Scan for the cell matching the given text and deliver its (x, y) coordinate at center. 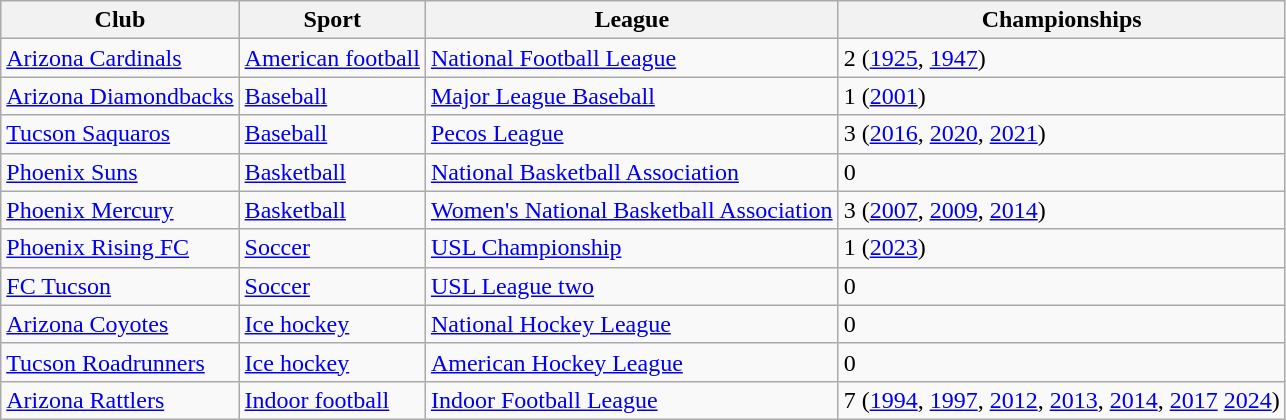
Championships (1062, 20)
Phoenix Rising FC (120, 248)
Indoor Football League (632, 400)
Phoenix Mercury (120, 210)
Phoenix Suns (120, 172)
American football (332, 58)
USL League two (632, 286)
USL Championship (632, 248)
League (632, 20)
American Hockey League (632, 362)
Tucson Saquaros (120, 134)
1 (2023) (1062, 248)
National Basketball Association (632, 172)
Women's National Basketball Association (632, 210)
Tucson Roadrunners (120, 362)
National Football League (632, 58)
Arizona Coyotes (120, 324)
Major League Baseball (632, 96)
Sport (332, 20)
Arizona Rattlers (120, 400)
FC Tucson (120, 286)
Arizona Diamondbacks (120, 96)
Pecos League (632, 134)
3 (2007, 2009, 2014) (1062, 210)
7 (1994, 1997, 2012, 2013, 2014, 2017 2024) (1062, 400)
Indoor football (332, 400)
Club (120, 20)
2 (1925, 1947) (1062, 58)
National Hockey League (632, 324)
1 (2001) (1062, 96)
3 (2016, 2020, 2021) (1062, 134)
Arizona Cardinals (120, 58)
